Scan for the cell matching the given text and deliver its [X, Y] coordinate at center. 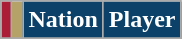
Player [142, 20]
Nation [63, 20]
